Detect which cell encompasses the target text, then output its [x, y] center coordinate. 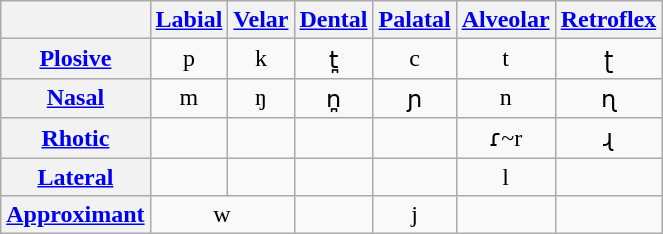
Approximant [76, 215]
Alveolar [506, 20]
ɾ~r [506, 138]
n [506, 98]
k [261, 59]
Plosive [76, 59]
w [222, 215]
ŋ [261, 98]
Retroflex [608, 20]
ɲ [414, 98]
Palatal [414, 20]
m [189, 98]
ʈ [608, 59]
c [414, 59]
Velar [261, 20]
t̪ [334, 59]
ɳ [608, 98]
ɻ [608, 138]
Nasal [76, 98]
Labial [189, 20]
Dental [334, 20]
t [506, 59]
Rhotic [76, 138]
l [506, 177]
j [414, 215]
p [189, 59]
Lateral [76, 177]
n̪ [334, 98]
